Detect which cell encompasses the target text, then output its [X, Y] center coordinate. 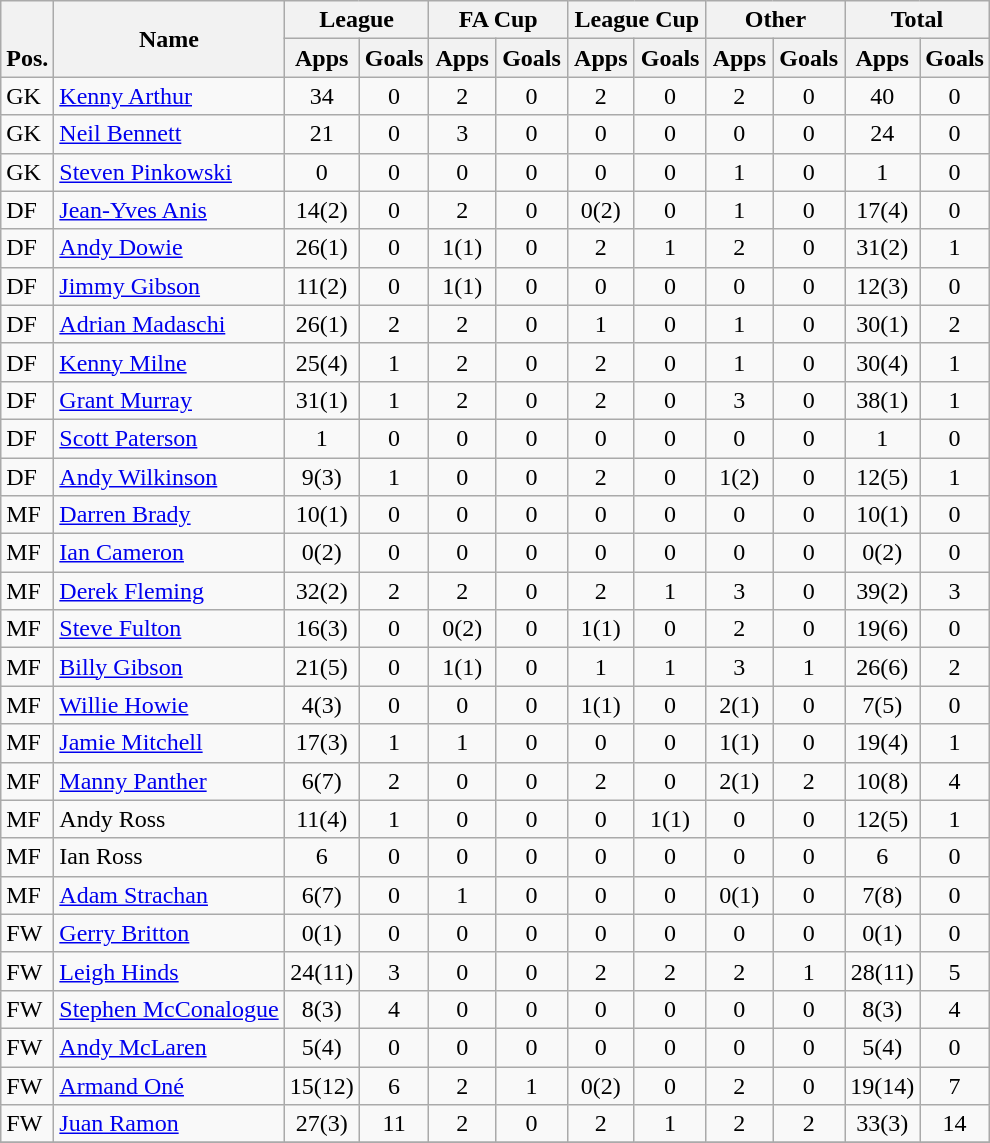
31(1) [322, 400]
Neil Bennett [169, 134]
Kenny Milne [169, 362]
Other [776, 20]
17(3) [322, 743]
Andy Ross [169, 819]
Adam Strachan [169, 895]
11 [394, 1124]
9(3) [322, 477]
Darren Brady [169, 515]
31(2) [882, 248]
15(12) [322, 1085]
11(2) [322, 286]
10(8) [882, 781]
5 [955, 971]
24 [882, 134]
Juan Ramon [169, 1124]
Billy Gibson [169, 667]
Jamie Mitchell [169, 743]
FA Cup [498, 20]
Willie Howie [169, 705]
Pos. [28, 39]
28(11) [882, 971]
Ian Ross [169, 857]
Armand Oné [169, 1085]
Grant Murray [169, 400]
33(3) [882, 1124]
30(1) [882, 324]
12(3) [882, 286]
4(3) [322, 705]
19(6) [882, 629]
25(4) [322, 362]
14(2) [322, 210]
16(3) [322, 629]
Jean-Yves Anis [169, 210]
Jimmy Gibson [169, 286]
Name [169, 39]
Andy McLaren [169, 1047]
34 [322, 96]
21(5) [322, 667]
32(2) [322, 591]
30(4) [882, 362]
League Cup [638, 20]
Manny Panther [169, 781]
39(2) [882, 591]
Leigh Hinds [169, 971]
14 [955, 1124]
Ian Cameron [169, 553]
Gerry Britton [169, 933]
7(5) [882, 705]
Stephen McConalogue [169, 1009]
27(3) [322, 1124]
Derek Fleming [169, 591]
40 [882, 96]
19(14) [882, 1085]
21 [322, 134]
1(2) [740, 477]
7 [955, 1085]
24(11) [322, 971]
Steven Pinkowski [169, 172]
17(4) [882, 210]
Total [918, 20]
Andy Dowie [169, 248]
Adrian Madaschi [169, 324]
League [356, 20]
Andy Wilkinson [169, 477]
Scott Paterson [169, 438]
19(4) [882, 743]
38(1) [882, 400]
11(4) [322, 819]
Kenny Arthur [169, 96]
26(6) [882, 667]
7(8) [882, 895]
Steve Fulton [169, 629]
